Pinpoint the cell where the given text exists, returning its [x, y] midpoint coordinate. 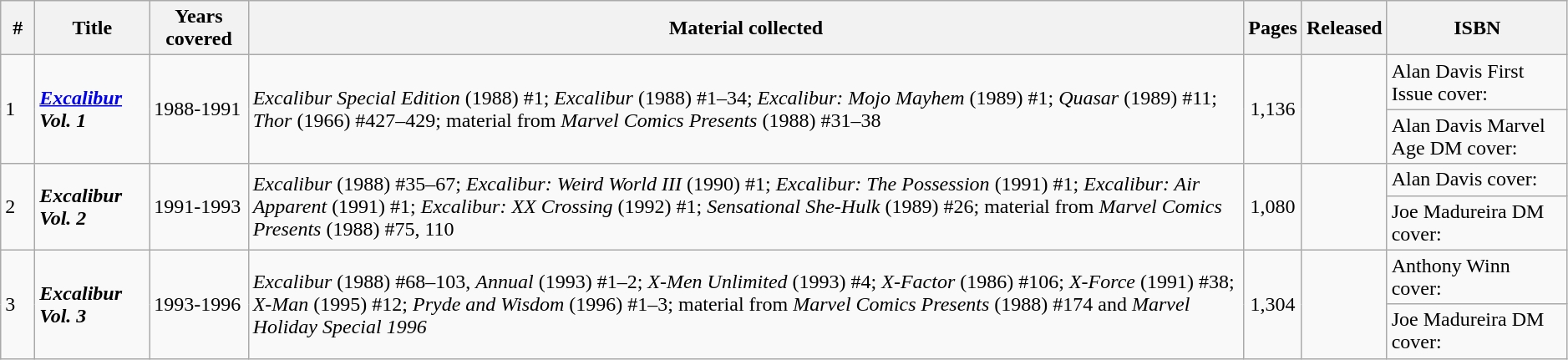
Title [92, 28]
1,080 [1273, 207]
1991-1993 [199, 207]
1993-1996 [199, 304]
1,304 [1273, 304]
Alan Davis cover: [1477, 180]
ISBN [1477, 28]
Released [1344, 28]
1,136 [1273, 109]
Alan Davis Marvel Age DM cover: [1477, 137]
# [18, 28]
Material collected [746, 28]
1988-1991 [199, 109]
Excalibur Vol. 1 [92, 109]
Anthony Winn cover: [1477, 277]
Excalibur Vol. 2 [92, 207]
Pages [1273, 28]
Excalibur Vol. 3 [92, 304]
2 [18, 207]
Alan Davis First Issue cover: [1477, 82]
1 [18, 109]
Years covered [199, 28]
3 [18, 304]
